Locate the cell with the specified text and output its [x, y] center coordinate. 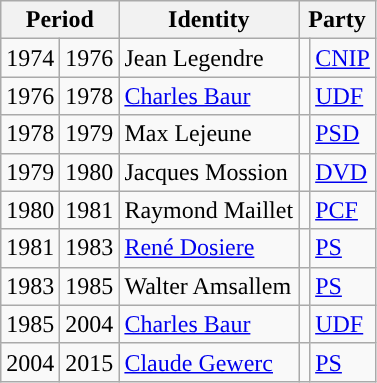
Jean Legendre [209, 58]
PSD [343, 134]
Max Lejeune [209, 134]
Party [338, 20]
2015 [90, 362]
DVD [343, 172]
René Dosiere [209, 248]
Raymond Maillet [209, 210]
Jacques Mossion [209, 172]
Claude Gewerc [209, 362]
CNIP [343, 58]
PCF [343, 210]
1974 [30, 58]
Period [60, 20]
Walter Amsallem [209, 286]
Identity [209, 20]
